Pinpoint the cell where the given text exists, returning its [x, y] midpoint coordinate. 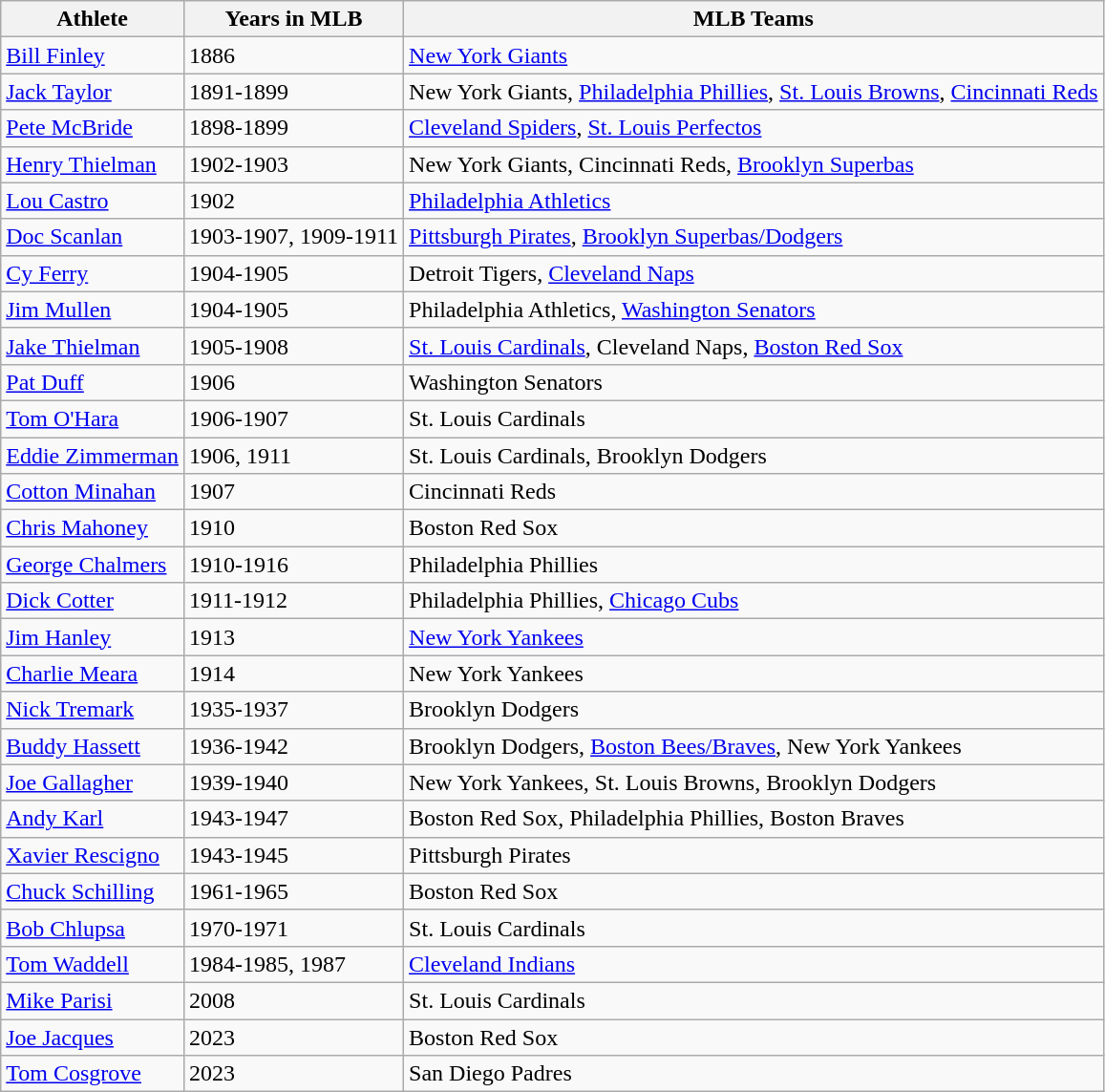
Doc Scanlan [93, 237]
Henry Thielman [93, 164]
St. Louis Cardinals, Cleveland Naps, Boston Red Sox [754, 346]
Mike Parisi [93, 1000]
1910-1916 [293, 565]
Tom Cosgrove [93, 1074]
Jake Thielman [93, 346]
Joe Gallagher [93, 782]
Nick Tremark [93, 710]
Jim Hanley [93, 637]
Pittsburgh Pirates, Brooklyn Superbas/Dodgers [754, 237]
1936-1942 [293, 746]
Tom Waddell [93, 964]
1906 [293, 382]
1970-1971 [293, 928]
San Diego Padres [754, 1074]
Brooklyn Dodgers [754, 710]
Jack Taylor [93, 92]
1939-1940 [293, 782]
Bill Finley [93, 55]
Philadelphia Phillies, Chicago Cubs [754, 601]
Cotton Minahan [93, 492]
Lou Castro [93, 201]
Pat Duff [93, 382]
Years in MLB [293, 19]
Andy Karl [93, 819]
George Chalmers [93, 565]
St. Louis Cardinals, Brooklyn Dodgers [754, 456]
Jim Mullen [93, 310]
Detroit Tigers, Cleveland Naps [754, 273]
1913 [293, 637]
Chris Mahoney [93, 528]
Philadelphia Athletics [754, 201]
1903-1907, 1909-1911 [293, 237]
Brooklyn Dodgers, Boston Bees/Braves, New York Yankees [754, 746]
Eddie Zimmerman [93, 456]
Athlete [93, 19]
Philadelphia Athletics, Washington Senators [754, 310]
Charlie Meara [93, 674]
Chuck Schilling [93, 891]
Washington Senators [754, 382]
Philadelphia Phillies [754, 565]
2008 [293, 1000]
1914 [293, 674]
Cleveland Spiders, St. Louis Perfectos [754, 128]
1935-1937 [293, 710]
Dick Cotter [93, 601]
Pittsburgh Pirates [754, 855]
Tom O'Hara [93, 418]
1902 [293, 201]
Boston Red Sox, Philadelphia Phillies, Boston Braves [754, 819]
1907 [293, 492]
Cleveland Indians [754, 964]
1906, 1911 [293, 456]
New York Giants [754, 55]
Cy Ferry [93, 273]
1984-1985, 1987 [293, 964]
1906-1907 [293, 418]
Bob Chlupsa [93, 928]
1891-1899 [293, 92]
1902-1903 [293, 164]
1910 [293, 528]
Buddy Hassett [93, 746]
New York Yankees, St. Louis Browns, Brooklyn Dodgers [754, 782]
Pete McBride [93, 128]
Xavier Rescigno [93, 855]
Cincinnati Reds [754, 492]
1905-1908 [293, 346]
1943-1947 [293, 819]
1911-1912 [293, 601]
New York Giants, Philadelphia Phillies, St. Louis Browns, Cincinnati Reds [754, 92]
1943-1945 [293, 855]
1961-1965 [293, 891]
1898-1899 [293, 128]
MLB Teams [754, 19]
Joe Jacques [93, 1037]
1886 [293, 55]
New York Giants, Cincinnati Reds, Brooklyn Superbas [754, 164]
